Detect which cell encompasses the target text, then output its (x, y) center coordinate. 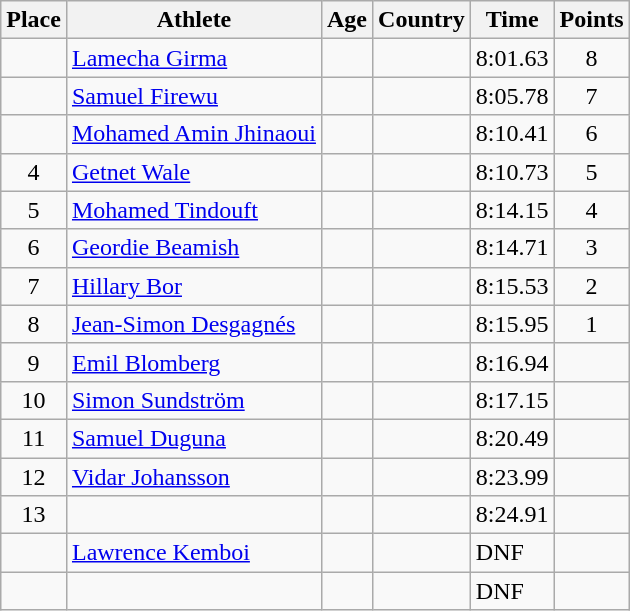
8:14.71 (512, 248)
12 (34, 477)
8:05.78 (512, 96)
Hillary Bor (194, 286)
Country (422, 20)
1 (592, 324)
Time (512, 20)
8:16.94 (512, 362)
8:15.53 (512, 286)
8:10.41 (512, 134)
Age (346, 20)
2 (592, 286)
Samuel Firewu (194, 96)
10 (34, 400)
3 (592, 248)
Place (34, 20)
Lawrence Kemboi (194, 553)
Athlete (194, 20)
Mohamed Amin Jhinaoui (194, 134)
Points (592, 20)
11 (34, 438)
9 (34, 362)
8:17.15 (512, 400)
Geordie Beamish (194, 248)
8:10.73 (512, 172)
Getnet Wale (194, 172)
Lamecha Girma (194, 58)
8:01.63 (512, 58)
8:14.15 (512, 210)
Simon Sundström (194, 400)
8:23.99 (512, 477)
13 (34, 515)
Vidar Johansson (194, 477)
Samuel Duguna (194, 438)
8:24.91 (512, 515)
Emil Blomberg (194, 362)
8:20.49 (512, 438)
8:15.95 (512, 324)
Jean-Simon Desgagnés (194, 324)
Mohamed Tindouft (194, 210)
